Search for the cell housing the specified text and yield its [X, Y] center coordinate. 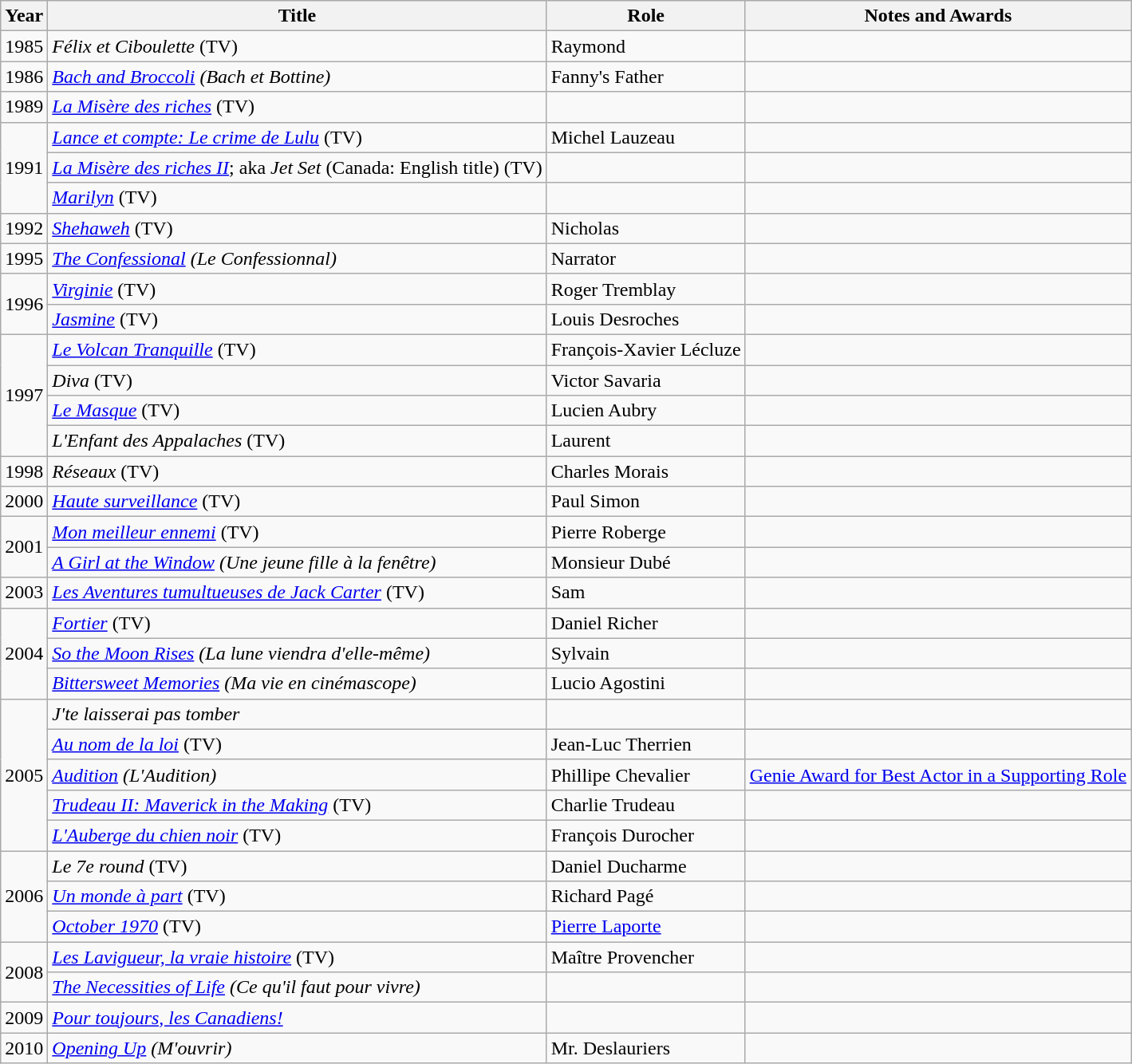
Les Lavigueur, la vraie histoire (TV) [297, 957]
Charlie Trudeau [646, 805]
Roger Tremblay [646, 289]
Le Masque (TV) [297, 411]
1997 [24, 395]
Role [646, 16]
1986 [24, 77]
Audition (L'Audition) [297, 774]
A Girl at the Window (Une jeune fille à la fenêtre) [297, 562]
Monsieur Dubé [646, 562]
Pour toujours, les Canadiens! [297, 1018]
The Confessional (Le Confessionnal) [297, 258]
Genie Award for Best Actor in a Supporting Role [938, 774]
2000 [24, 502]
1995 [24, 258]
Pierre Laporte [646, 927]
Michel Lauzeau [646, 137]
Sylvain [646, 653]
Un monde à part (TV) [297, 897]
2010 [24, 1048]
Haute surveillance (TV) [297, 502]
Nicholas [646, 228]
L'Enfant des Appalaches (TV) [297, 441]
2008 [24, 972]
Charles Morais [646, 471]
Virginie (TV) [297, 289]
1996 [24, 304]
Bach and Broccoli (Bach et Bottine) [297, 77]
J'te laisserai pas tomber [297, 714]
1992 [24, 228]
Paul Simon [646, 502]
Félix et Ciboulette (TV) [297, 46]
2001 [24, 547]
Lucien Aubry [646, 411]
Opening Up (M'ouvrir) [297, 1048]
October 1970 (TV) [297, 927]
2009 [24, 1018]
L'Auberge du chien noir (TV) [297, 835]
La Misère des riches (TV) [297, 107]
2005 [24, 774]
1985 [24, 46]
Les Aventures tumultueuses de Jack Carter (TV) [297, 593]
Bittersweet Memories (Ma vie en cinémascope) [297, 684]
Pierre Roberge [646, 532]
Shehaweh (TV) [297, 228]
Title [297, 16]
Réseaux (TV) [297, 471]
Daniel Richer [646, 623]
The Necessities of Life (Ce qu'il faut pour vivre) [297, 987]
1989 [24, 107]
Laurent [646, 441]
Le Volcan Tranquille (TV) [297, 349]
Year [24, 16]
Au nom de la loi (TV) [297, 744]
Trudeau II: Maverick in the Making (TV) [297, 805]
Narrator [646, 258]
2006 [24, 896]
François-Xavier Lécluze [646, 349]
Diva (TV) [297, 380]
Phillipe Chevalier [646, 774]
Sam [646, 593]
2003 [24, 593]
So the Moon Rises (La lune viendra d'elle-même) [297, 653]
Lucio Agostini [646, 684]
Lance et compte: Le crime de Lulu (TV) [297, 137]
Victor Savaria [646, 380]
1998 [24, 471]
Jean-Luc Therrien [646, 744]
Le 7e round (TV) [297, 865]
Marilyn (TV) [297, 198]
1991 [24, 167]
Jasmine (TV) [297, 319]
Richard Pagé [646, 897]
Mon meilleur ennemi (TV) [297, 532]
Fortier (TV) [297, 623]
Raymond [646, 46]
2004 [24, 653]
Louis Desroches [646, 319]
La Misère des riches II; aka Jet Set (Canada: English title) (TV) [297, 167]
Fanny's Father [646, 77]
François Durocher [646, 835]
Notes and Awards [938, 16]
Mr. Deslauriers [646, 1048]
Daniel Ducharme [646, 865]
Maître Provencher [646, 957]
